Locate the cell with the specified text and output its (X, Y) center coordinate. 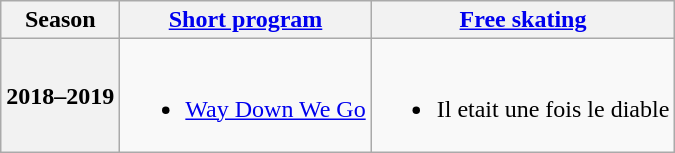
Season (60, 20)
2018–2019 (60, 96)
Il etait une fois le diable (523, 96)
Free skating (523, 20)
Short program (246, 20)
Way Down We Go (246, 96)
